Scan for the cell matching the given text and deliver its [x, y] coordinate at center. 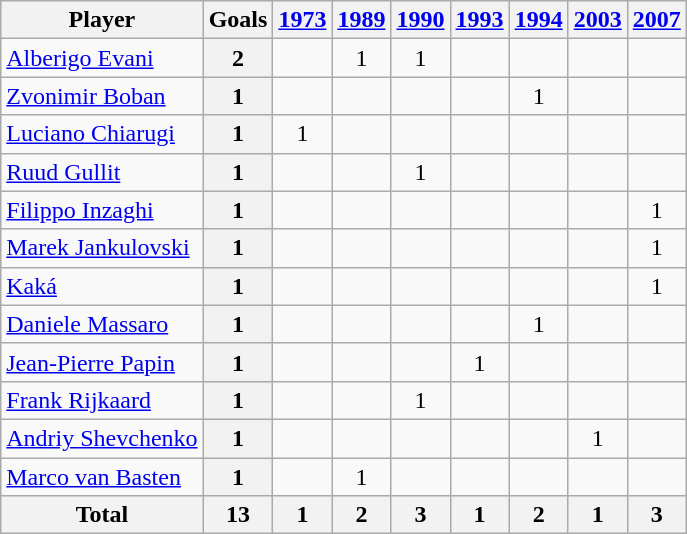
Goals [238, 20]
Alberigo Evani [102, 58]
1973 [302, 20]
Marek Jankulovski [102, 248]
1989 [362, 20]
Zvonimir Boban [102, 96]
1993 [480, 20]
1994 [538, 20]
1990 [420, 20]
Luciano Chiarugi [102, 134]
Filippo Inzaghi [102, 210]
Daniele Massaro [102, 324]
Andriy Shevchenko [102, 438]
Kaká [102, 286]
2003 [598, 20]
2007 [656, 20]
Ruud Gullit [102, 172]
Player [102, 20]
Total [102, 515]
Frank Rijkaard [102, 400]
Jean-Pierre Papin [102, 362]
13 [238, 515]
Marco van Basten [102, 477]
